Capture the cell that displays the provided text and extract its (X, Y) central coordinate. 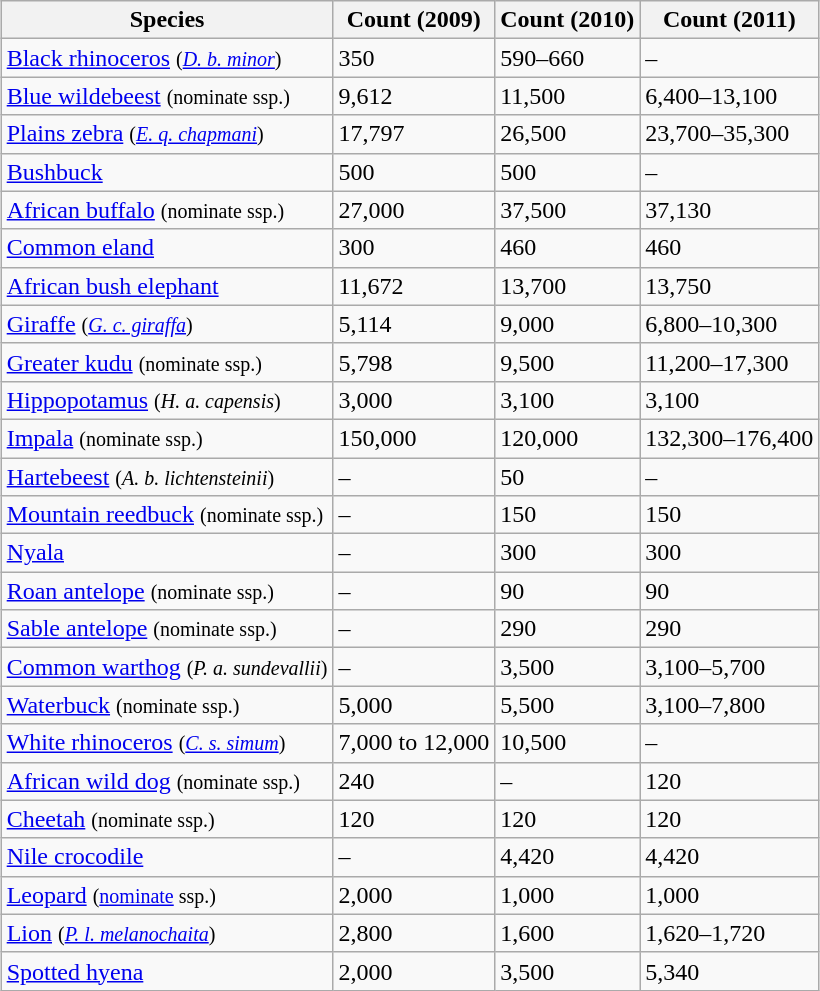
3,100–5,700 (730, 667)
Count (2010) (568, 20)
9,612 (414, 96)
11,500 (568, 96)
5,798 (414, 362)
Mountain reedbuck (nominate ssp.) (167, 515)
26,500 (568, 134)
5,000 (414, 705)
2,800 (414, 933)
Count (2011) (730, 20)
Nile crocodile (167, 857)
Hippopotamus (H. a. capensis) (167, 400)
Common warthog (P. a. sundevallii) (167, 667)
Giraffe (G. c. giraffa) (167, 324)
Bushbuck (167, 172)
13,700 (568, 286)
150,000 (414, 438)
13,750 (730, 286)
Waterbuck (nominate ssp.) (167, 705)
37,500 (568, 210)
50 (568, 477)
African wild dog (nominate ssp.) (167, 781)
Plains zebra (E. q. chapmani) (167, 134)
White rhinoceros (C. s. simum) (167, 743)
Lion (P. l. melanochaita) (167, 933)
Count (2009) (414, 20)
350 (414, 58)
10,500 (568, 743)
Greater kudu (nominate ssp.) (167, 362)
Nyala (167, 553)
240 (414, 781)
African bush elephant (167, 286)
Impala (nominate ssp.) (167, 438)
590–660 (568, 58)
Leopard (nominate ssp.) (167, 895)
9,000 (568, 324)
Black rhinoceros (D. b. minor) (167, 58)
23,700–35,300 (730, 134)
17,797 (414, 134)
Blue wildebeest (nominate ssp.) (167, 96)
132,300–176,400 (730, 438)
Common eland (167, 248)
1,620–1,720 (730, 933)
Sable antelope (nominate ssp.) (167, 629)
7,000 to 12,000 (414, 743)
Species (167, 20)
120,000 (568, 438)
37,130 (730, 210)
3,000 (414, 400)
Roan antelope (nominate ssp.) (167, 591)
African buffalo (nominate ssp.) (167, 210)
3,100–7,800 (730, 705)
Cheetah (nominate ssp.) (167, 819)
6,400–13,100 (730, 96)
11,672 (414, 286)
5,114 (414, 324)
Spotted hyena (167, 971)
9,500 (568, 362)
5,340 (730, 971)
6,800–10,300 (730, 324)
1,600 (568, 933)
Hartebeest (A. b. lichtensteinii) (167, 477)
27,000 (414, 210)
11,200–17,300 (730, 362)
5,500 (568, 705)
